Provide the (x, y) coordinate of the cell's center where the given text is located.  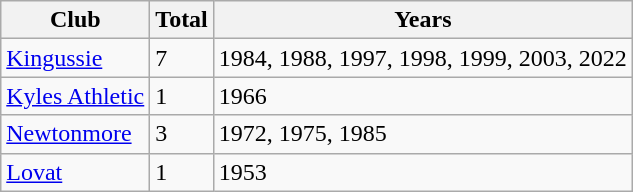
Years (422, 20)
1953 (422, 172)
Total (182, 20)
Newtonmore (76, 134)
3 (182, 134)
Kingussie (76, 58)
Lovat (76, 172)
1972, 1975, 1985 (422, 134)
1984, 1988, 1997, 1998, 1999, 2003, 2022 (422, 58)
Club (76, 20)
1966 (422, 96)
7 (182, 58)
Kyles Athletic (76, 96)
